For the text-containing cell, return its midpoint in [X, Y] coordinate format. 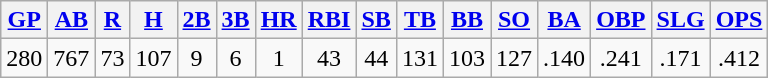
6 [236, 58]
GP [24, 20]
AB [72, 20]
OBP [621, 20]
280 [24, 58]
107 [154, 58]
2B [196, 20]
H [154, 20]
.140 [564, 58]
.412 [739, 58]
R [112, 20]
OPS [739, 20]
9 [196, 58]
TB [420, 20]
BA [564, 20]
RBI [329, 20]
BB [466, 20]
44 [376, 58]
HR [278, 20]
SB [376, 20]
43 [329, 58]
103 [466, 58]
127 [514, 58]
SLG [680, 20]
131 [420, 58]
3B [236, 20]
73 [112, 58]
.241 [621, 58]
.171 [680, 58]
1 [278, 58]
767 [72, 58]
SO [514, 20]
